Return the [X, Y] coordinate for the center point of the cell that contains the specified text.  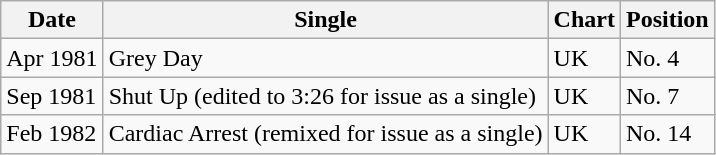
Single [326, 20]
Sep 1981 [52, 96]
Feb 1982 [52, 134]
Grey Day [326, 58]
No. 7 [667, 96]
Shut Up (edited to 3:26 for issue as a single) [326, 96]
No. 4 [667, 58]
No. 14 [667, 134]
Chart [584, 20]
Date [52, 20]
Cardiac Arrest (remixed for issue as a single) [326, 134]
Position [667, 20]
Apr 1981 [52, 58]
